Determine the [X, Y] coordinate at the center of the cell enclosing the given text.  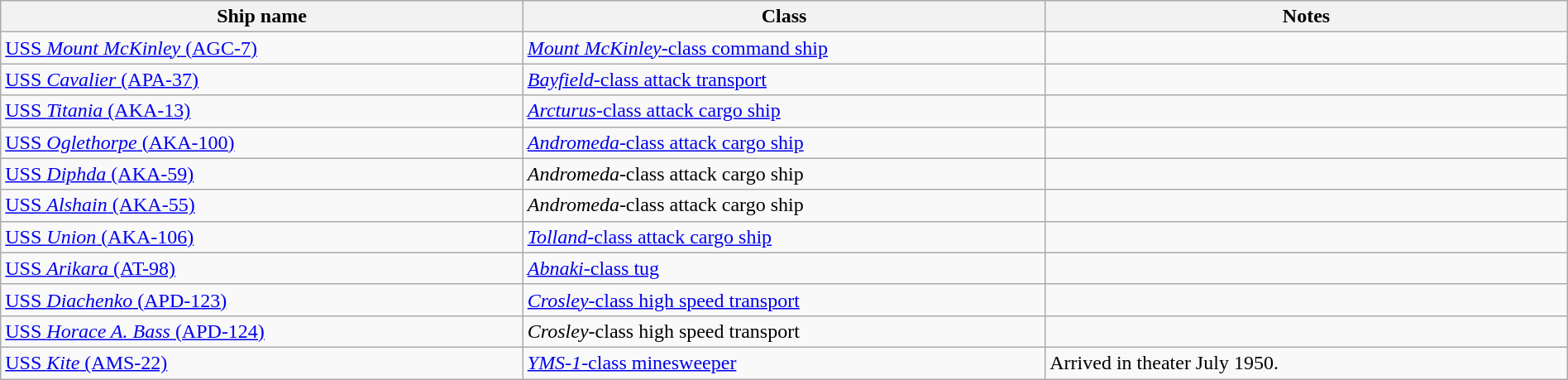
Ship name [262, 17]
Arcturus-class attack cargo ship [784, 111]
Tolland-class attack cargo ship [784, 237]
USS Alshain (AKA-55) [262, 205]
USS Cavalier (APA-37) [262, 79]
USS Mount McKinley (AGC-7) [262, 48]
Notes [1307, 17]
Class [784, 17]
YMS-1-class minesweeper [784, 363]
USS Union (AKA-106) [262, 237]
USS Kite (AMS-22) [262, 363]
USS Horace A. Bass (APD-124) [262, 331]
USS Oglethorpe (AKA-100) [262, 142]
Mount McKinley-class command ship [784, 48]
USS Diphda (AKA-59) [262, 174]
USS Arikara (AT-98) [262, 268]
Abnaki-class tug [784, 268]
Arrived in theater July 1950. [1307, 363]
USS Diachenko (APD-123) [262, 300]
USS Titania (AKA-13) [262, 111]
Bayfield-class attack transport [784, 79]
